Detect which cell encompasses the target text, then output its (x, y) center coordinate. 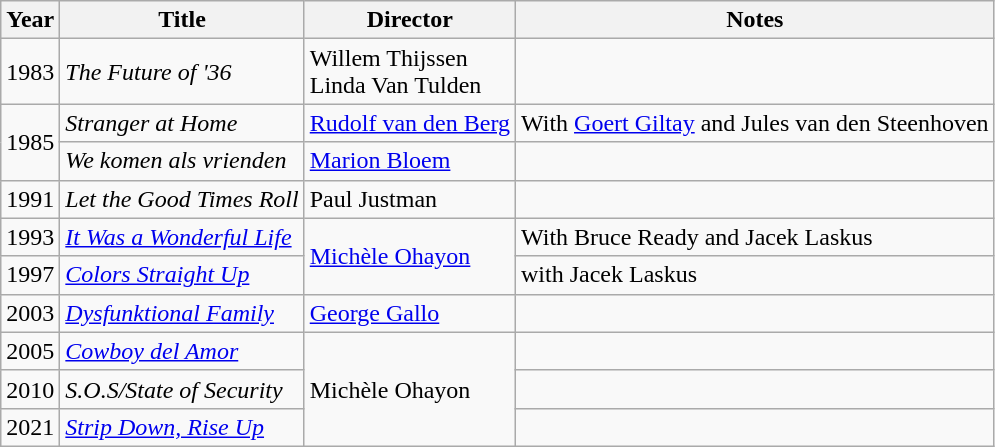
Stranger at Home (182, 123)
George Gallo (410, 313)
1997 (30, 275)
S.O.S/State of Security (182, 389)
1991 (30, 199)
Willem ThijssenLinda Van Tulden (410, 72)
Year (30, 20)
Marion Bloem (410, 161)
It Was a Wonderful Life (182, 237)
with Jacek Laskus (754, 275)
Cowboy del Amor (182, 351)
Colors Straight Up (182, 275)
2005 (30, 351)
The Future of '36 (182, 72)
1983 (30, 72)
Strip Down, Rise Up (182, 427)
With Bruce Ready and Jacek Laskus (754, 237)
Dysfunktional Family (182, 313)
Title (182, 20)
We komen als vrienden (182, 161)
1993 (30, 237)
1985 (30, 142)
Let the Good Times Roll (182, 199)
2010 (30, 389)
With Goert Giltay and Jules van den Steenhoven (754, 123)
Director (410, 20)
Paul Justman (410, 199)
2003 (30, 313)
2021 (30, 427)
Rudolf van den Berg (410, 123)
Notes (754, 20)
